Scan for the cell matching the given text and deliver its [X, Y] coordinate at center. 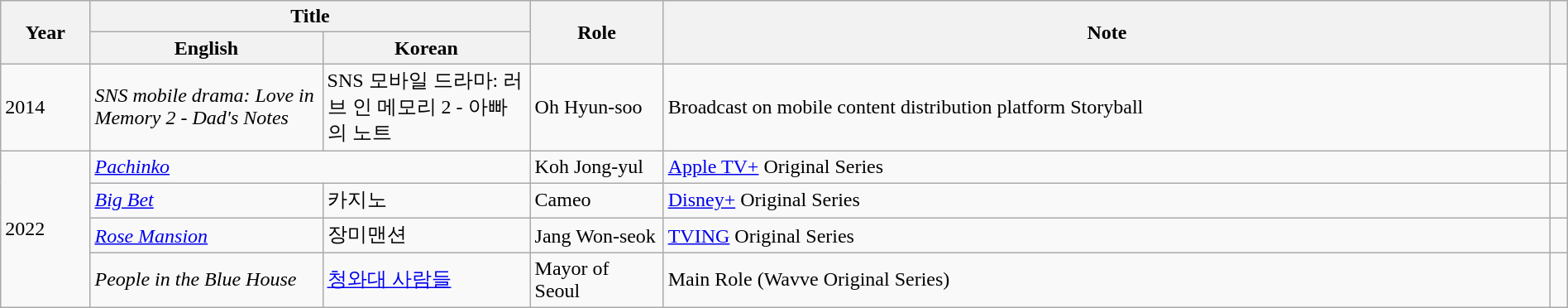
Disney+ Original Series [1107, 200]
2022 [45, 229]
English [207, 48]
청와대 사람들 [427, 280]
SNS mobile drama: Love in Memory 2 - Dad's Notes [207, 108]
People in the Blue House [207, 280]
2014 [45, 108]
Title [310, 17]
Broadcast on mobile content distribution platform Storyball [1107, 108]
Year [45, 32]
SNS 모바일 드라마: 러브 인 메모리 2 - 아빠의 노트 [427, 108]
Oh Hyun-soo [597, 108]
Rose Mansion [207, 235]
Mayor of Seoul [597, 280]
Big Bet [207, 200]
Role [597, 32]
장미맨션 [427, 235]
Jang Won-seok [597, 235]
카지노 [427, 200]
Korean [427, 48]
TVING Original Series [1107, 235]
Apple TV+ Original Series [1107, 166]
Pachinko [310, 166]
Note [1107, 32]
Main Role (Wavve Original Series) [1107, 280]
Cameo [597, 200]
Koh Jong-yul [597, 166]
